Pinpoint the cell where the given text exists, returning its (X, Y) midpoint coordinate. 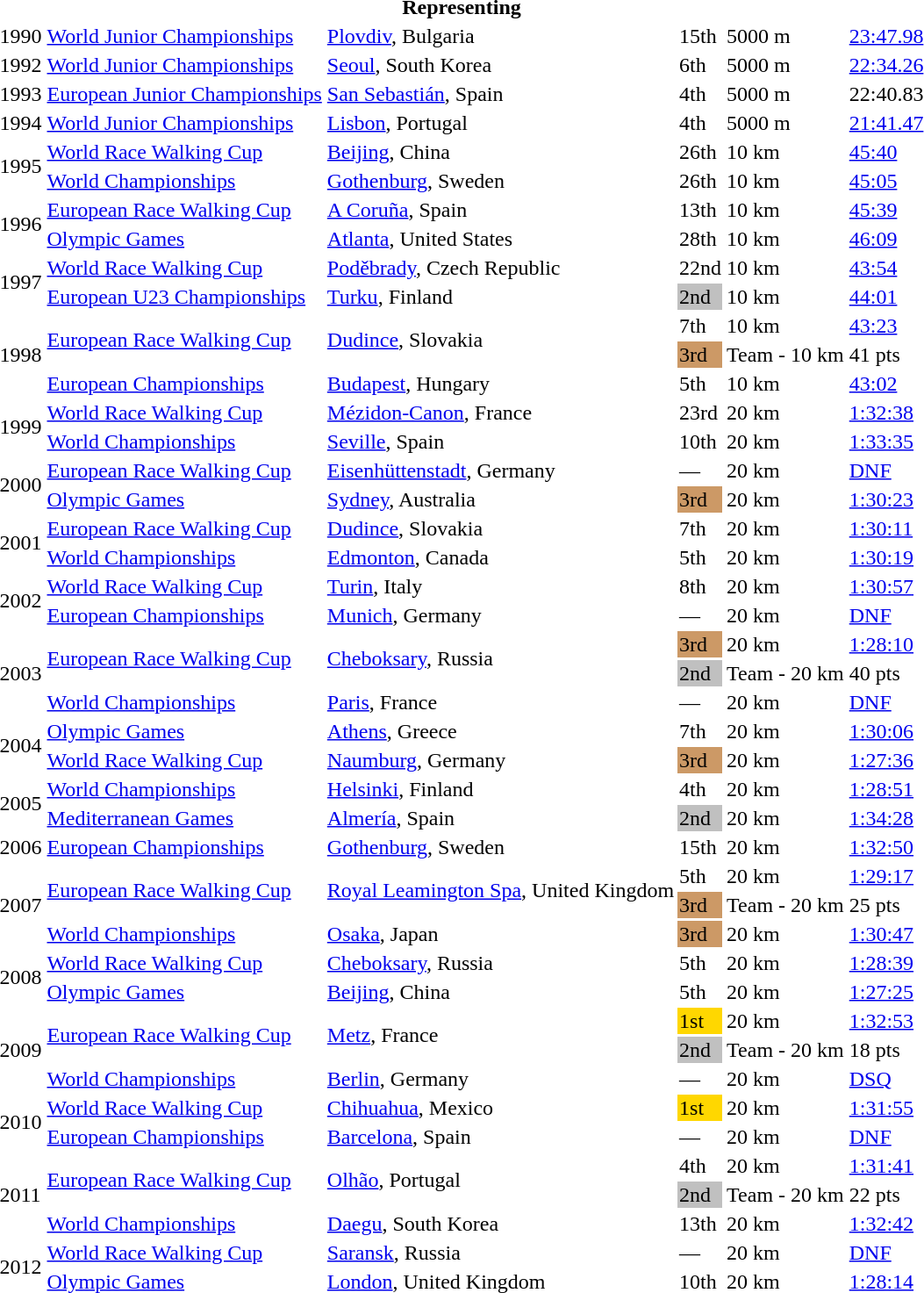
European Junior Championships (184, 94)
European U23 Championships (184, 297)
Turku, Finland (500, 297)
Athens, Greece (500, 731)
8th (700, 586)
Mediterranean Games (184, 818)
Atlanta, United States (500, 239)
Chihuahua, Mexico (500, 1108)
Plovdiv, Bulgaria (500, 36)
Metz, France (500, 1036)
Olhão, Portugal (500, 1180)
Daegu, South Korea (500, 1224)
Team - 10 km (786, 355)
Royal Leamington Spa, United Kingdom (500, 890)
Eisenhüttenstadt, Germany (500, 471)
Osaka, Japan (500, 934)
28th (700, 239)
Sydney, Australia (500, 499)
6th (700, 65)
Paris, France (500, 702)
10th (700, 442)
Lisbon, Portugal (500, 123)
Saransk, Russia (500, 1253)
Munich, Germany (500, 615)
San Sebastián, Spain (500, 94)
Budapest, Hungary (500, 384)
Seville, Spain (500, 442)
Mézidon-Canon, France (500, 413)
Barcelona, Spain (500, 1137)
Helsinki, Finland (500, 789)
Naumburg, Germany (500, 760)
Turin, Italy (500, 586)
A Coruña, Spain (500, 210)
23rd (700, 413)
Edmonton, Canada (500, 557)
Almería, Spain (500, 818)
22nd (700, 268)
Seoul, South Korea (500, 65)
Berlin, Germany (500, 1079)
Poděbrady, Czech Republic (500, 268)
